Provide the [x, y] coordinate of the cell's center where the given text is located.  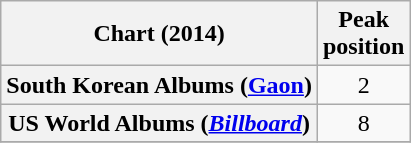
Chart (2014) [160, 34]
2 [363, 85]
8 [363, 123]
Peakposition [363, 34]
US World Albums (Billboard) [160, 123]
South Korean Albums (Gaon) [160, 85]
